For the text-containing cell, return its midpoint in (x, y) coordinate format. 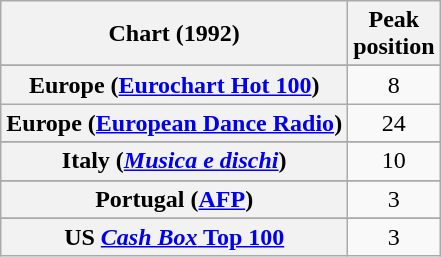
10 (394, 161)
US Cash Box Top 100 (174, 237)
8 (394, 85)
Peakposition (394, 34)
24 (394, 123)
Europe (Eurochart Hot 100) (174, 85)
Europe (European Dance Radio) (174, 123)
Italy (Musica e dischi) (174, 161)
Chart (1992) (174, 34)
Portugal (AFP) (174, 199)
